Pinpoint the cell where the given text exists, returning its [X, Y] midpoint coordinate. 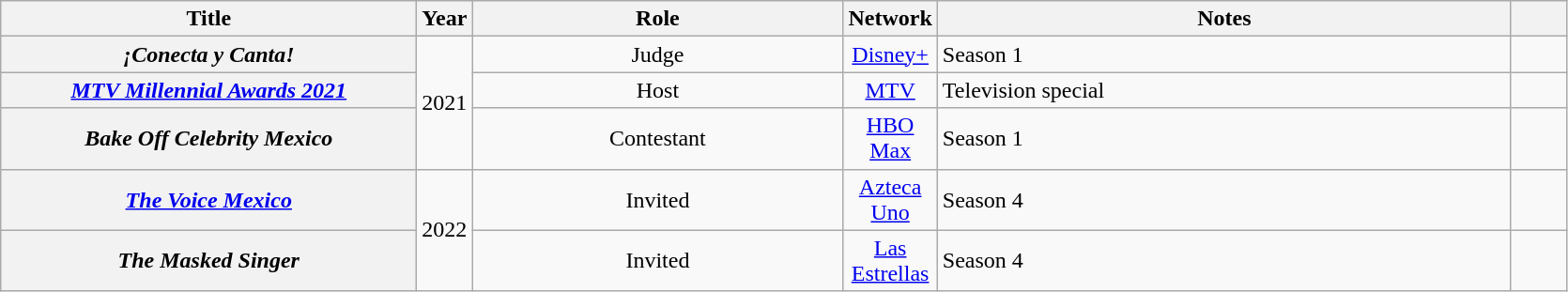
Network [890, 19]
Judge [657, 54]
¡Conecta y Canta! [208, 54]
MTV [890, 90]
Year [445, 19]
MTV Millennial Awards 2021 [208, 90]
Television special [1224, 90]
2022 [445, 230]
HBO Max [890, 139]
The Voice Mexico [208, 199]
Host [657, 90]
Las Estrellas [890, 261]
Disney+ [890, 54]
2021 [445, 103]
Bake Off Celebrity Mexico [208, 139]
Title [208, 19]
Role [657, 19]
The Masked Singer [208, 261]
Contestant [657, 139]
Azteca Uno [890, 199]
Notes [1224, 19]
